Return the (X, Y) coordinate for the center point of the cell that contains the specified text.  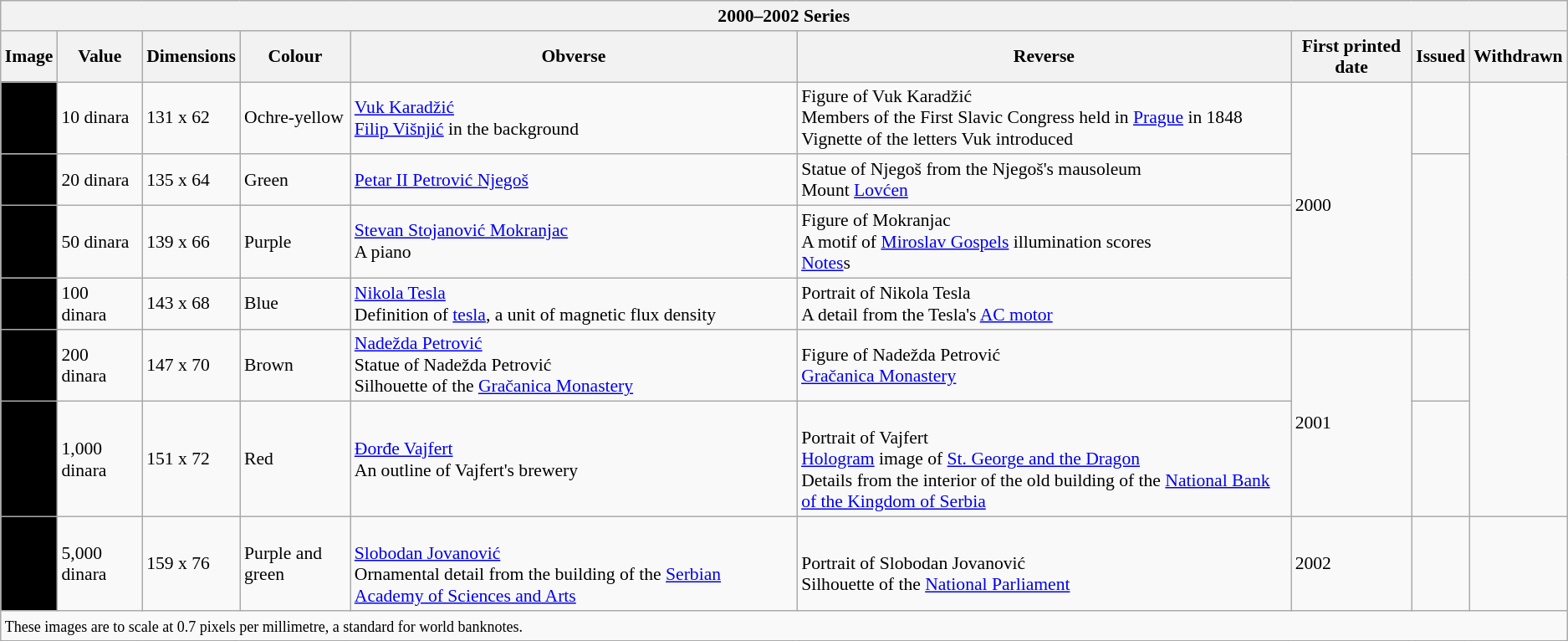
Value (100, 57)
Withdrawn (1519, 57)
131 x 62 (191, 119)
Colour (295, 57)
143 x 68 (191, 303)
139 x 66 (191, 243)
Figure of Nadežda PetrovićGračanica Monastery (1044, 365)
147 x 70 (191, 365)
2001 (1351, 423)
5,000 dinara (100, 564)
20 dinara (100, 181)
Portrait of Nikola TeslaA detail from the Tesla's AC motor (1044, 303)
Ochre-yellow (295, 119)
2000 (1351, 206)
100 dinara (100, 303)
Brown (295, 365)
Purple (295, 243)
Stevan Stojanović MokranjacA piano (574, 243)
1,000 dinara (100, 459)
Blue (295, 303)
151 x 72 (191, 459)
First printed date (1351, 57)
Reverse (1044, 57)
Dimensions (191, 57)
Vuk KaradžićFilip Višnjić in the background (574, 119)
2000–2002 Series (784, 16)
Petar II Petrović Njegoš (574, 181)
2002 (1351, 564)
200 dinara (100, 365)
Portrait of Slobodan JovanovićSilhouette of the National Parliament (1044, 564)
Issued (1440, 57)
Obverse (574, 57)
Figure of MokranjacA motif of Miroslav Gospels illumination scoresNotess (1044, 243)
50 dinara (100, 243)
Figure of Vuk KaradžićMembers of the First Slavic Congress held in Prague in 1848Vignette of the letters Vuk introduced (1044, 119)
Green (295, 181)
These images are to scale at 0.7 pixels per millimetre, a standard for world banknotes. (784, 626)
Nadežda PetrovićStatue of Nadežda PetrovićSilhouette of the Gračanica Monastery (574, 365)
Statue of Njegoš from the Njegoš's mausoleumMount Lovćen (1044, 181)
Đorđe VajfertAn outline of Vajfert's brewery (574, 459)
Red (295, 459)
Slobodan JovanovićOrnamental detail from the building of the Serbian Academy of Sciences and Arts (574, 564)
Nikola TeslaDefinition of tesla, a unit of magnetic flux density (574, 303)
135 x 64 (191, 181)
Image (29, 57)
10 dinara (100, 119)
Purple and green (295, 564)
159 x 76 (191, 564)
